From the cell containing the given text, extract its center point as [x, y] coordinate. 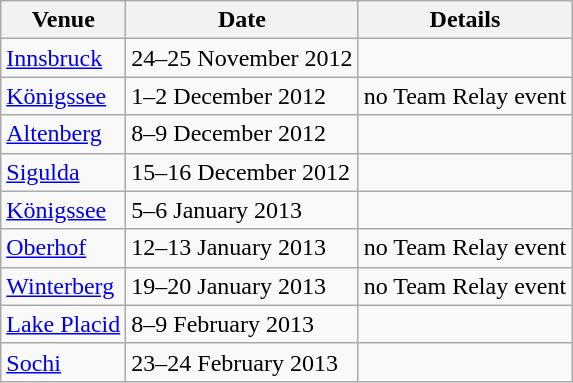
Sochi [64, 362]
8–9 December 2012 [242, 134]
12–13 January 2013 [242, 248]
15–16 December 2012 [242, 172]
Lake Placid [64, 324]
Venue [64, 20]
Altenberg [64, 134]
24–25 November 2012 [242, 58]
19–20 January 2013 [242, 286]
5–6 January 2013 [242, 210]
Sigulda [64, 172]
8–9 February 2013 [242, 324]
1–2 December 2012 [242, 96]
23–24 February 2013 [242, 362]
Oberhof [64, 248]
Date [242, 20]
Details [465, 20]
Innsbruck [64, 58]
Winterberg [64, 286]
